Determine the (X, Y) coordinate at the center of the cell enclosing the given text.  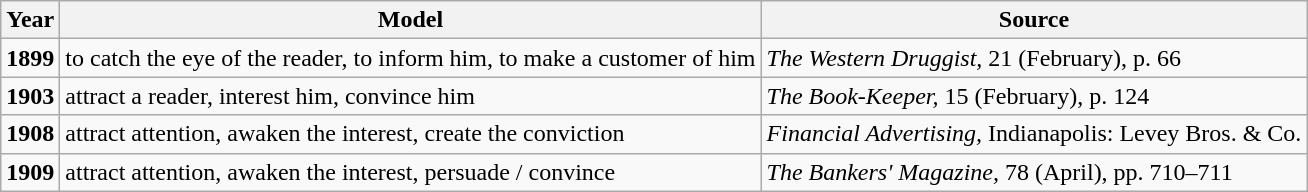
Source (1034, 20)
attract a reader, interest him, convince him (410, 96)
1899 (30, 58)
The Book-Keeper, 15 (February), p. 124 (1034, 96)
1909 (30, 172)
1908 (30, 134)
Year (30, 20)
The Western Druggist, 21 (February), p. 66 (1034, 58)
The Bankers' Magazine, 78 (April), pp. 710–711 (1034, 172)
Model (410, 20)
attract attention, awaken the interest, persuade / convince (410, 172)
to catch the eye of the reader, to inform him, to make a customer of him (410, 58)
Financial Advertising, Indianapolis: Levey Bros. & Co. (1034, 134)
1903 (30, 96)
attract attention, awaken the interest, create the conviction (410, 134)
